Identify which cell holds the provided text, then report its [X, Y] central coordinate. 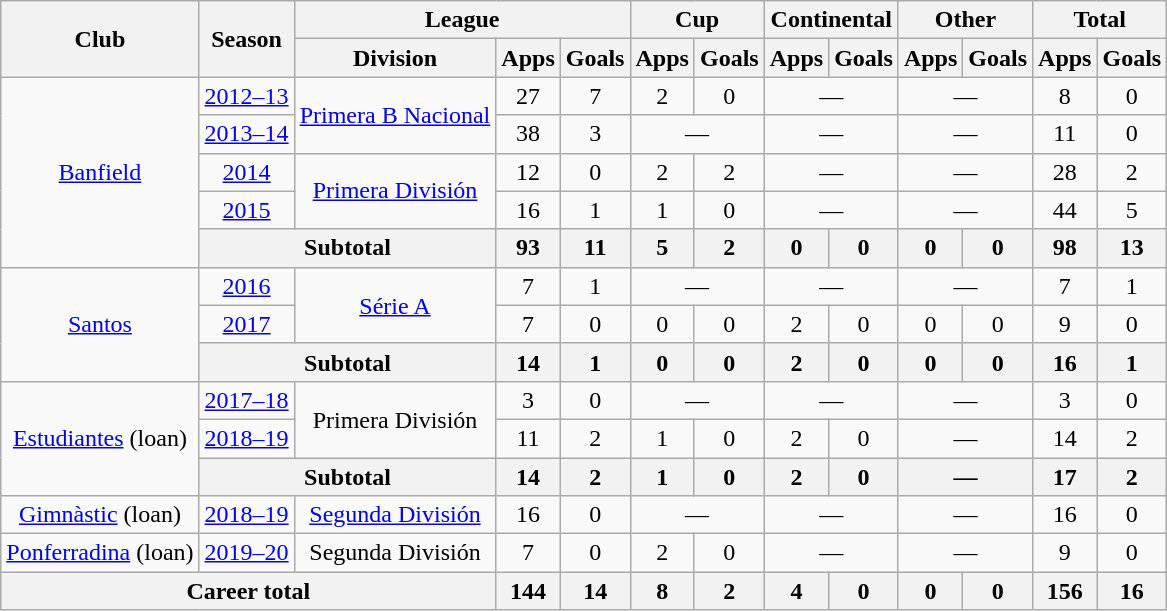
2019–20 [246, 553]
Gimnàstic (loan) [100, 515]
2014 [246, 172]
2012–13 [246, 96]
League [462, 20]
93 [528, 248]
Club [100, 39]
Ponferradina (loan) [100, 553]
17 [1065, 477]
144 [528, 591]
Banfield [100, 172]
38 [528, 134]
4 [796, 591]
Cup [697, 20]
Estudiantes (loan) [100, 438]
Continental [831, 20]
Division [395, 58]
2016 [246, 286]
Season [246, 39]
Santos [100, 324]
13 [1132, 248]
Career total [248, 591]
2017–18 [246, 400]
Other [965, 20]
98 [1065, 248]
2017 [246, 324]
28 [1065, 172]
Total [1100, 20]
156 [1065, 591]
12 [528, 172]
2015 [246, 210]
Série A [395, 305]
Primera B Nacional [395, 115]
2013–14 [246, 134]
44 [1065, 210]
27 [528, 96]
